Identify which cell holds the provided text, then report its [X, Y] central coordinate. 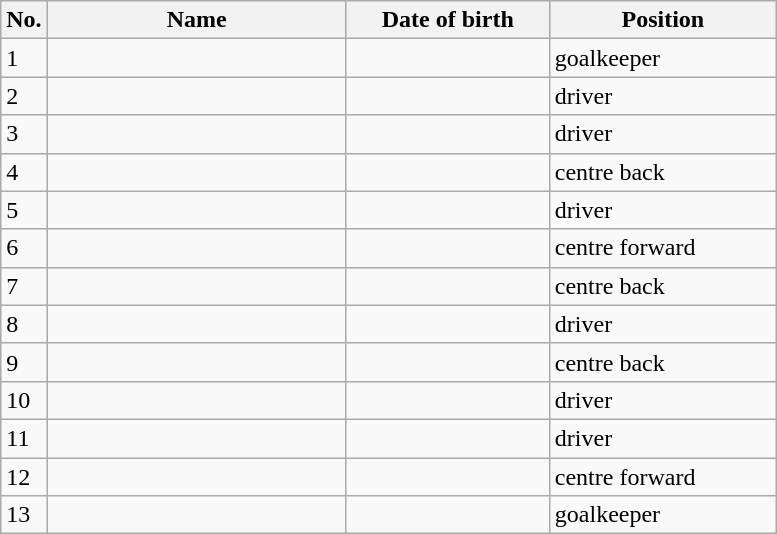
2 [24, 96]
4 [24, 172]
3 [24, 134]
No. [24, 20]
8 [24, 324]
12 [24, 477]
1 [24, 58]
11 [24, 438]
10 [24, 400]
9 [24, 362]
13 [24, 515]
Name [196, 20]
Date of birth [448, 20]
5 [24, 210]
6 [24, 248]
7 [24, 286]
Position [662, 20]
